From the cell containing the given text, extract its center point as [X, Y] coordinate. 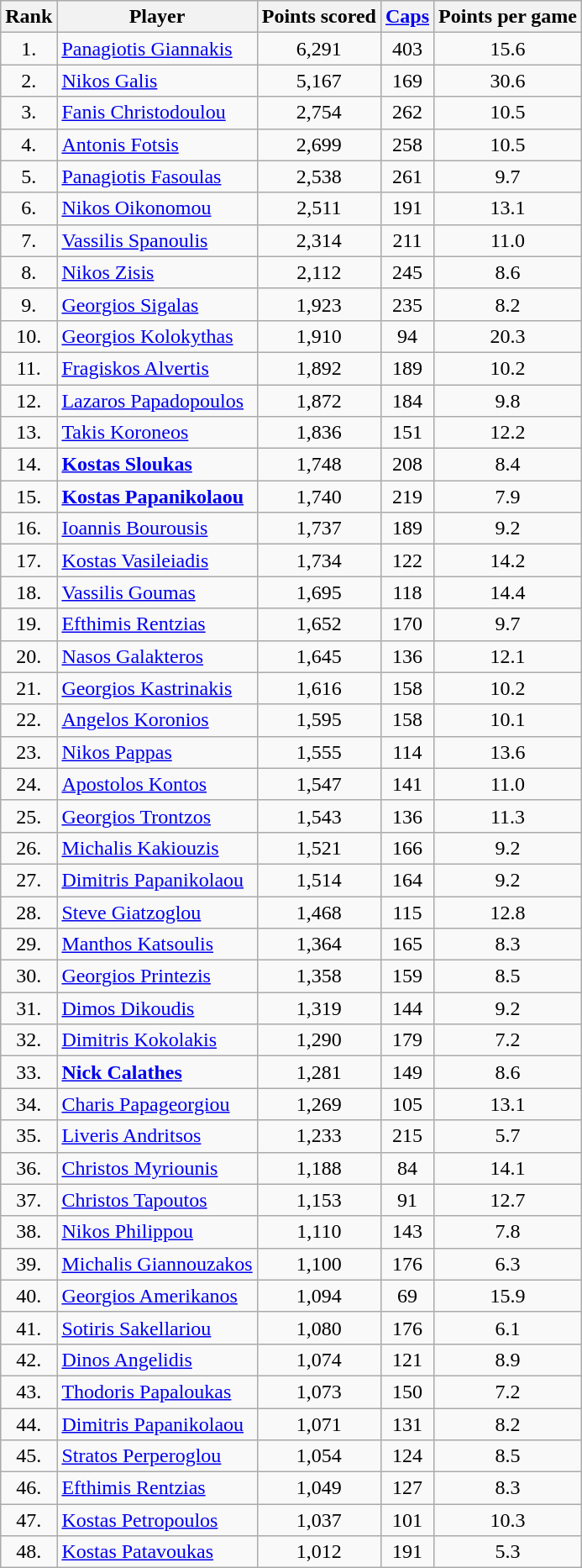
20.3 [508, 336]
1,100 [319, 1264]
34. [29, 1104]
12. [29, 401]
27. [29, 880]
19. [29, 624]
Georgios Amerikanos [157, 1296]
Steve Giatzoglou [157, 912]
127 [406, 1488]
5. [29, 176]
6.1 [508, 1328]
149 [406, 1072]
33. [29, 1072]
31. [29, 1008]
1,188 [319, 1168]
2,699 [319, 145]
Charis Papageorgiou [157, 1104]
20. [29, 656]
Georgios Sigalas [157, 304]
2,314 [319, 240]
28. [29, 912]
Panagiotis Giannakis [157, 49]
48. [29, 1552]
8. [29, 272]
165 [406, 944]
Points scored [319, 17]
10. [29, 336]
1,652 [319, 624]
17. [29, 560]
208 [406, 465]
Manthos Katsoulis [157, 944]
69 [406, 1296]
Christos Myriounis [157, 1168]
179 [406, 1040]
166 [406, 848]
30. [29, 976]
7.9 [508, 497]
Nikos Pappas [157, 752]
8.4 [508, 465]
41. [29, 1328]
1,543 [319, 816]
38. [29, 1232]
22. [29, 720]
39. [29, 1264]
47. [29, 1520]
Georgios Kolokythas [157, 336]
1,364 [319, 944]
1,037 [319, 1520]
14.1 [508, 1168]
1,695 [319, 592]
30.6 [508, 81]
1,049 [319, 1488]
Player [157, 17]
235 [406, 304]
23. [29, 752]
261 [406, 176]
37. [29, 1200]
258 [406, 145]
24. [29, 784]
91 [406, 1200]
42. [29, 1360]
141 [406, 784]
2,538 [319, 176]
25. [29, 816]
4. [29, 145]
2,112 [319, 272]
14.4 [508, 592]
Points per game [508, 17]
211 [406, 240]
143 [406, 1232]
12.1 [508, 656]
Georgios Kastrinakis [157, 688]
29. [29, 944]
1,872 [319, 401]
215 [406, 1136]
7. [29, 240]
84 [406, 1168]
121 [406, 1360]
1,269 [319, 1104]
11.3 [508, 816]
1,233 [319, 1136]
13. [29, 433]
35. [29, 1136]
184 [406, 401]
144 [406, 1008]
6. [29, 208]
170 [406, 624]
6.3 [508, 1264]
Kostas Patavoukas [157, 1552]
1,080 [319, 1328]
1,555 [319, 752]
151 [406, 433]
Nikos Zisis [157, 272]
1,153 [319, 1200]
1,836 [319, 433]
9. [29, 304]
1,910 [319, 336]
Rank [29, 17]
5.7 [508, 1136]
124 [406, 1456]
164 [406, 880]
10.1 [508, 720]
2,754 [319, 113]
1,071 [319, 1424]
262 [406, 113]
16. [29, 529]
101 [406, 1520]
Vassilis Goumas [157, 592]
10.3 [508, 1520]
1,290 [319, 1040]
1,892 [319, 368]
1,514 [319, 880]
26. [29, 848]
12.2 [508, 433]
Christos Tapoutos [157, 1200]
Georgios Trontzos [157, 816]
14.2 [508, 560]
15.6 [508, 49]
Apostolos Kontos [157, 784]
1,110 [319, 1232]
Kostas Petropoulos [157, 1520]
1,748 [319, 465]
32. [29, 1040]
36. [29, 1168]
43. [29, 1392]
219 [406, 497]
1,737 [319, 529]
Kostas Sloukas [157, 465]
2. [29, 81]
1,468 [319, 912]
12.8 [508, 912]
1,054 [319, 1456]
44. [29, 1424]
5.3 [508, 1552]
1,521 [319, 848]
Ioannis Bourousis [157, 529]
1,281 [319, 1072]
Takis Koroneos [157, 433]
5,167 [319, 81]
245 [406, 272]
Antonis Fotsis [157, 145]
Vassilis Spanoulis [157, 240]
40. [29, 1296]
1,734 [319, 560]
46. [29, 1488]
12.7 [508, 1200]
3. [29, 113]
6,291 [319, 49]
1,094 [319, 1296]
1,645 [319, 656]
150 [406, 1392]
Nick Calathes [157, 1072]
Nikos Oikonomou [157, 208]
118 [406, 592]
1,616 [319, 688]
9.8 [508, 401]
1,740 [319, 497]
45. [29, 1456]
15. [29, 497]
1,073 [319, 1392]
1,074 [319, 1360]
1,358 [319, 976]
Liveris Andritsos [157, 1136]
15.9 [508, 1296]
Stratos Perperoglou [157, 1456]
Dimos Dikoudis [157, 1008]
Panagiotis Fasoulas [157, 176]
Georgios Printezis [157, 976]
Caps [406, 17]
Fanis Christodoulou [157, 113]
1,595 [319, 720]
169 [406, 81]
131 [406, 1424]
403 [406, 49]
Kostas Papanikolaou [157, 497]
Lazaros Papadopoulos [157, 401]
Nikos Philippou [157, 1232]
14. [29, 465]
94 [406, 336]
Dinos Angelidis [157, 1360]
21. [29, 688]
11. [29, 368]
105 [406, 1104]
Fragiskos Alvertis [157, 368]
13.6 [508, 752]
Michalis Kakiouzis [157, 848]
122 [406, 560]
Sotiris Sakellariou [157, 1328]
Nasos Galakteros [157, 656]
8.9 [508, 1360]
Thodoris Papaloukas [157, 1392]
Angelos Koronios [157, 720]
18. [29, 592]
1,547 [319, 784]
Nikos Galis [157, 81]
Michalis Giannouzakos [157, 1264]
115 [406, 912]
1. [29, 49]
Kostas Vasileiadis [157, 560]
1,012 [319, 1552]
7.8 [508, 1232]
Dimitris Kokolakis [157, 1040]
2,511 [319, 208]
114 [406, 752]
1,319 [319, 1008]
1,923 [319, 304]
159 [406, 976]
